From the cell containing the given text, extract its center point as [X, Y] coordinate. 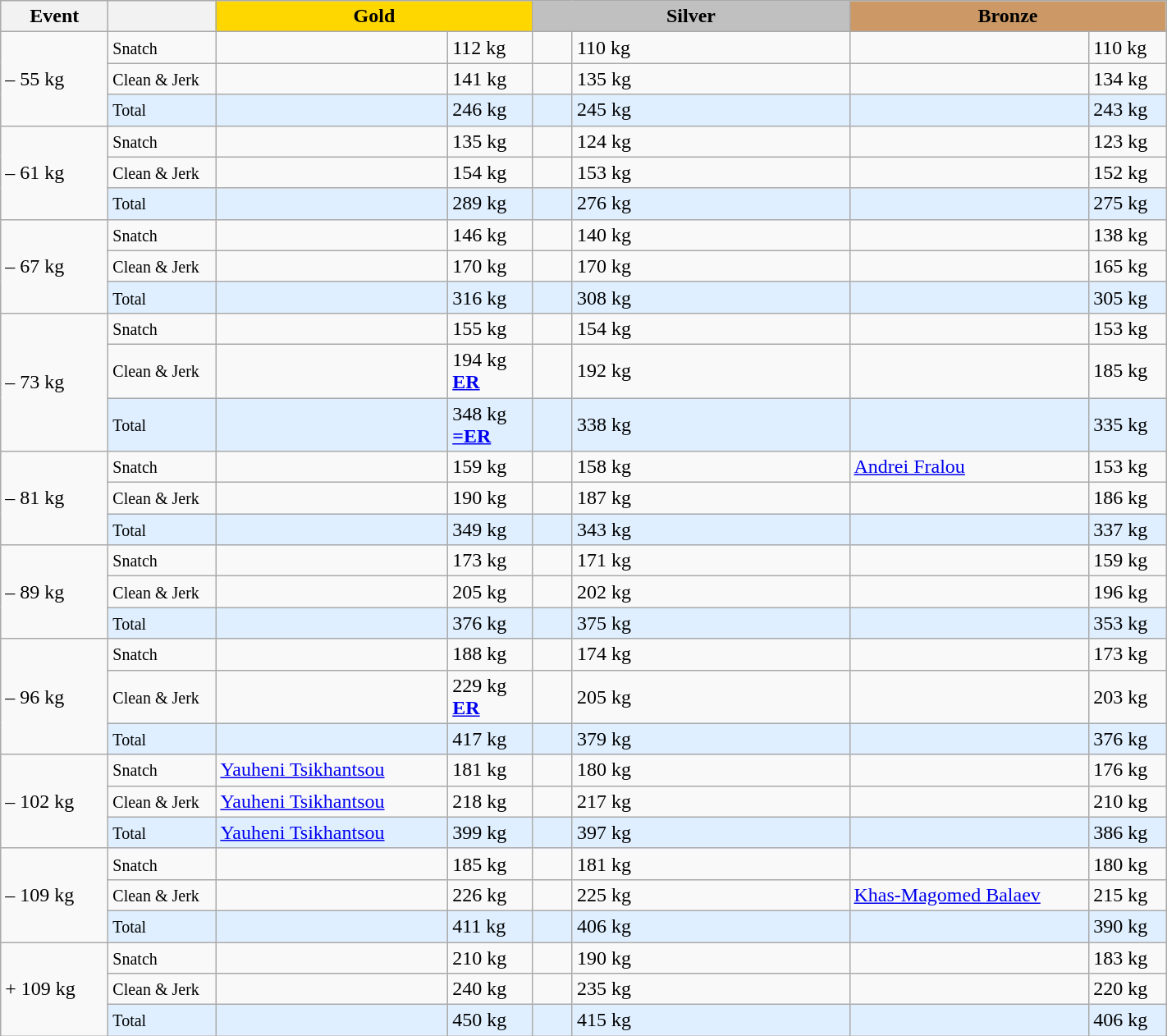
158 kg [711, 467]
134 kg [1128, 79]
415 kg [711, 1020]
124 kg [711, 141]
335 kg [1128, 424]
348 kg=ER [491, 424]
Silver [691, 16]
140 kg [711, 235]
187 kg [711, 498]
220 kg [1128, 989]
397 kg [711, 832]
218 kg [491, 801]
146 kg [491, 235]
+ 109 kg [54, 989]
316 kg [491, 297]
155 kg [491, 328]
Andrei Fralou [969, 467]
138 kg [1128, 235]
– 96 kg [54, 696]
– 89 kg [54, 592]
417 kg [491, 739]
Khas-Magomed Balaev [969, 895]
240 kg [491, 989]
225 kg [711, 895]
– 55 kg [54, 79]
226 kg [491, 895]
Event [54, 16]
Gold [374, 16]
245 kg [711, 110]
375 kg [711, 623]
246 kg [491, 110]
– 109 kg [54, 895]
399 kg [491, 832]
192 kg [711, 371]
183 kg [1128, 958]
202 kg [711, 592]
215 kg [1128, 895]
217 kg [711, 801]
289 kg [491, 204]
165 kg [1128, 266]
112 kg [491, 48]
186 kg [1128, 498]
305 kg [1128, 297]
– 73 kg [54, 382]
194 kgER [491, 371]
235 kg [711, 989]
276 kg [711, 204]
– 102 kg [54, 801]
343 kg [711, 529]
450 kg [491, 1020]
203 kg [1128, 696]
379 kg [711, 739]
141 kg [491, 79]
243 kg [1128, 110]
152 kg [1128, 172]
229 kgER [491, 696]
275 kg [1128, 204]
308 kg [711, 297]
171 kg [711, 561]
353 kg [1128, 623]
176 kg [1128, 770]
196 kg [1128, 592]
– 61 kg [54, 172]
– 67 kg [54, 266]
123 kg [1128, 141]
411 kg [491, 926]
337 kg [1128, 529]
174 kg [711, 654]
Bronze [1008, 16]
188 kg [491, 654]
– 81 kg [54, 498]
386 kg [1128, 832]
338 kg [711, 424]
349 kg [491, 529]
390 kg [1128, 926]
